Detect which cell encompasses the target text, then output its [x, y] center coordinate. 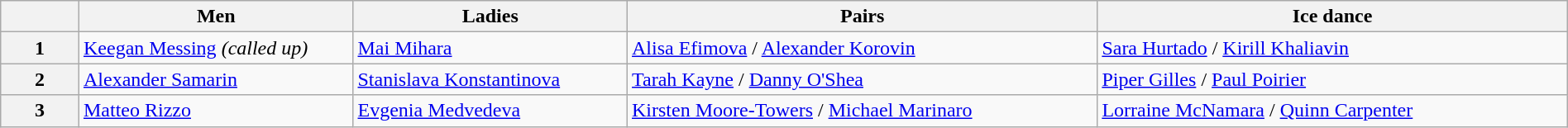
Sara Hurtado / Kirill Khaliavin [1332, 48]
Men [216, 17]
Ice dance [1332, 17]
Alexander Samarin [216, 79]
Matteo Rizzo [216, 111]
Piper Gilles / Paul Poirier [1332, 79]
1 [40, 48]
Keegan Messing (called up) [216, 48]
Tarah Kayne / Danny O'Shea [863, 79]
Alisa Efimova / Alexander Korovin [863, 48]
Mai Mihara [490, 48]
Stanislava Konstantinova [490, 79]
Pairs [863, 17]
Evgenia Medvedeva [490, 111]
Ladies [490, 17]
3 [40, 111]
2 [40, 79]
Lorraine McNamara / Quinn Carpenter [1332, 111]
Kirsten Moore-Towers / Michael Marinaro [863, 111]
